From the cell containing the given text, extract its center point as (X, Y) coordinate. 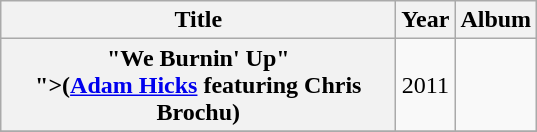
"We Burnin' Up"">(Adam Hicks featuring Chris Brochu) (198, 85)
Title (198, 20)
2011 (426, 85)
Album (496, 20)
Year (426, 20)
